Capture the cell that displays the provided text and extract its (X, Y) central coordinate. 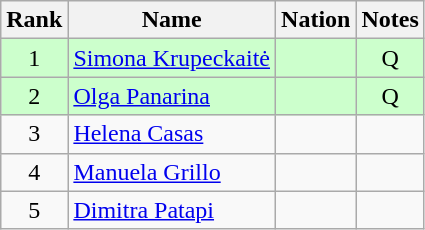
2 (34, 96)
3 (34, 134)
Rank (34, 20)
Manuela Grillo (172, 172)
Notes (390, 20)
Simona Krupeckaitė (172, 58)
Name (172, 20)
1 (34, 58)
Nation (316, 20)
Dimitra Patapi (172, 210)
Olga Panarina (172, 96)
Helena Casas (172, 134)
4 (34, 172)
5 (34, 210)
